Output the (x, y) coordinate of the center of the cell containing the given text.  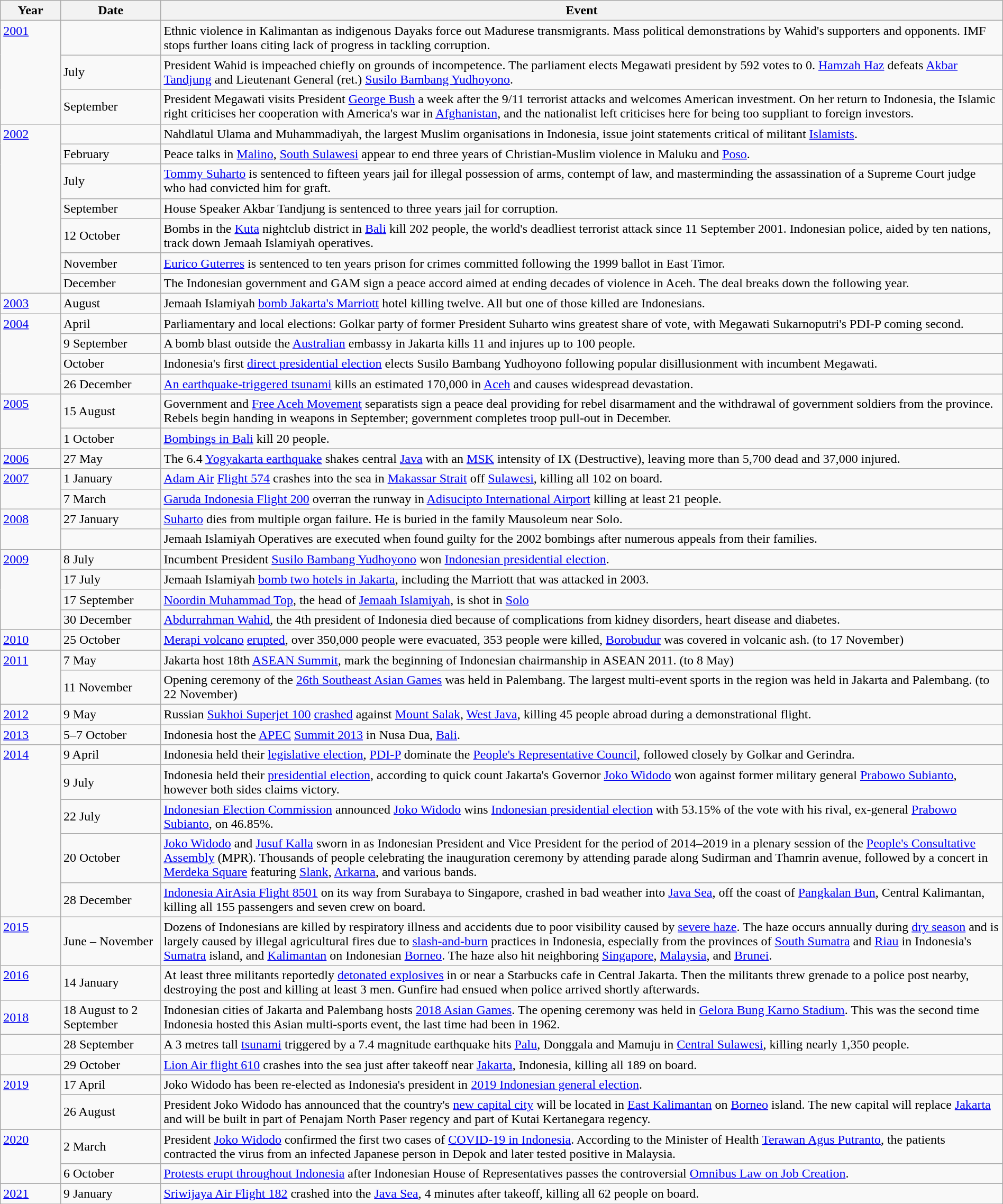
A 3 metres tall tsunami triggered by a 7.4 magnitude earthquake hits Palu, Donggala and Mamuju in Central Sulawesi, killing nearly 1,350 people. (582, 1044)
2008 (31, 529)
2004 (31, 353)
28 December (110, 899)
Suharto dies from multiple organ failure. He is buried in the family Mausoleum near Solo. (582, 519)
22 July (110, 817)
6 October (110, 1174)
2021 (31, 1194)
Jemaah Islamiyah bomb Jakarta's Marriott hotel killing twelve. All but one of those killed are Indonesians. (582, 303)
1 October (110, 439)
26 August (110, 1112)
2012 (31, 715)
27 January (110, 519)
June – November (110, 941)
Joko Widodo has been re-elected as Indonesia's president in 2019 Indonesian general election. (582, 1084)
Sriwijaya Air Flight 182 crashed into the Java Sea, 4 minutes after takeoff, killing all 62 people on board. (582, 1194)
2003 (31, 303)
12 October (110, 236)
18 August to 2 September (110, 1017)
Jemaah Islamiyah bomb two hotels in Jakarta, including the Marriott that was attacked in 2003. (582, 579)
20 October (110, 858)
2013 (31, 735)
5–7 October (110, 735)
2007 (31, 489)
7 March (110, 499)
Incumbent President Susilo Bambang Yudhoyono won Indonesian presidential election. (582, 559)
25 October (110, 640)
August (110, 303)
2002 (31, 208)
2001 (31, 72)
Eurico Guterres is sentenced to ten years prison for crimes committed following the 1999 ballot in East Timor. (582, 263)
Garuda Indonesia Flight 200 overran the runway in Adisucipto International Airport killing at least 21 people. (582, 499)
Merapi volcano erupted, over 350,000 people were evacuated, 353 people were killed, Borobudur was covered in volcanic ash. (to 17 November) (582, 640)
An earthquake-triggered tsunami kills an estimated 170,000 in Aceh and causes widespread devastation. (582, 384)
Indonesia host the APEC Summit 2013 in Nusa Dua, Bali. (582, 735)
Date (110, 11)
October (110, 364)
Nahdlatul Ulama and Muhammadiyah, the largest Muslim organisations in Indonesia, issue joint statements critical of militant Islamists. (582, 134)
9 September (110, 344)
A bomb blast outside the Australian embassy in Jakarta kills 11 and injures up to 100 people. (582, 344)
9 July (110, 782)
15 August (110, 412)
Russian Sukhoi Superjet 100 crashed against Mount Salak, West Java, killing 45 people abroad during a demonstrational flight. (582, 715)
17 July (110, 579)
2 March (110, 1146)
The 6.4 Yogyakarta earthquake shakes central Java with an MSK intensity of IX (Destructive), leaving more than 5,700 dead and 37,000 injured. (582, 459)
Indonesia held their legislative election, PDI-P dominate the People's Representative Council, followed closely by Golkar and Gerindra. (582, 755)
28 September (110, 1044)
Lion Air flight 610 crashes into the sea just after takeoff near Jakarta, Indonesia, killing all 189 on board. (582, 1064)
2011 (31, 677)
Bombings in Bali kill 20 people. (582, 439)
8 July (110, 559)
Noordin Muhammad Top, the head of Jemaah Islamiyah, is shot in Solo (582, 599)
Adam Air Flight 574 crashes into the sea in Makassar Strait off Sulawesi, killing all 102 on board. (582, 479)
Abdurrahman Wahid, the 4th president of Indonesia died because of complications from kidney disorders, heart disease and diabetes. (582, 619)
30 December (110, 619)
1 January (110, 479)
11 November (110, 688)
14 January (110, 983)
2005 (31, 421)
February (110, 154)
17 April (110, 1084)
Event (582, 11)
Indonesia's first direct presidential election elects Susilo Bambang Yudhoyono following popular disillusionment with incumbent Megawati. (582, 364)
2020 (31, 1156)
Jemaah Islamiyah Operatives are executed when found guilty for the 2002 bombings after numerous appeals from their families. (582, 539)
2006 (31, 459)
November (110, 263)
Peace talks in Malino, South Sulawesi appear to end three years of Christian-Muslim violence in Maluku and Poso. (582, 154)
Year (31, 11)
The Indonesian government and GAM sign a peace accord aimed at ending decades of violence in Aceh. The deal breaks down the following year. (582, 283)
2018 (31, 1017)
Jakarta host 18th ASEAN Summit, mark the beginning of Indonesian chairmanship in ASEAN 2011. (to 8 May) (582, 660)
9 January (110, 1194)
26 December (110, 384)
29 October (110, 1064)
2015 (31, 941)
9 May (110, 715)
7 May (110, 660)
Protests erupt throughout Indonesia after Indonesian House of Representatives passes the controversial Omnibus Law on Job Creation. (582, 1174)
2014 (31, 831)
April (110, 323)
2019 (31, 1101)
2010 (31, 640)
2016 (31, 983)
House Speaker Akbar Tandjung is sentenced to three years jail for corruption. (582, 208)
27 May (110, 459)
2009 (31, 589)
17 September (110, 599)
9 April (110, 755)
December (110, 283)
